Identify which cell holds the provided text, then report its (X, Y) central coordinate. 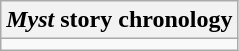
Myst story chronology (120, 20)
